Locate the cell with the specified text and output its (X, Y) center coordinate. 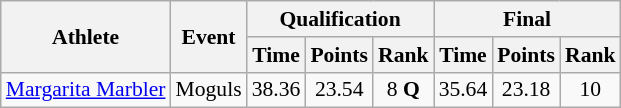
35.64 (464, 90)
23.54 (339, 90)
38.36 (276, 90)
23.18 (526, 90)
Margarita Marbler (86, 90)
Event (209, 36)
8 Q (404, 90)
Moguls (209, 90)
Athlete (86, 36)
Qualification (340, 19)
Final (528, 19)
10 (590, 90)
